From the cell containing the given text, extract its center point as [x, y] coordinate. 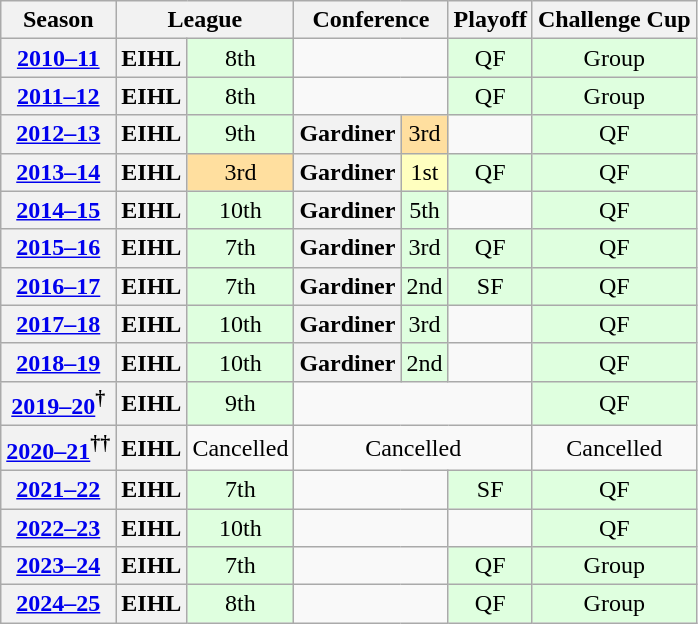
2013–14 [58, 172]
2015–16 [58, 248]
2019–20† [58, 404]
2010–11 [58, 58]
2020–21†† [58, 448]
2022–23 [58, 528]
2012–13 [58, 134]
Season [58, 20]
Challenge Cup [614, 20]
2017–18 [58, 324]
2016–17 [58, 286]
2018–19 [58, 362]
Playoff [490, 20]
2023–24 [58, 566]
2014–15 [58, 210]
Conference [371, 20]
League [205, 20]
1st [424, 172]
2021–22 [58, 489]
5th [424, 210]
2011–12 [58, 96]
2024–25 [58, 604]
